Pinpoint the cell where the given text exists, returning its [x, y] midpoint coordinate. 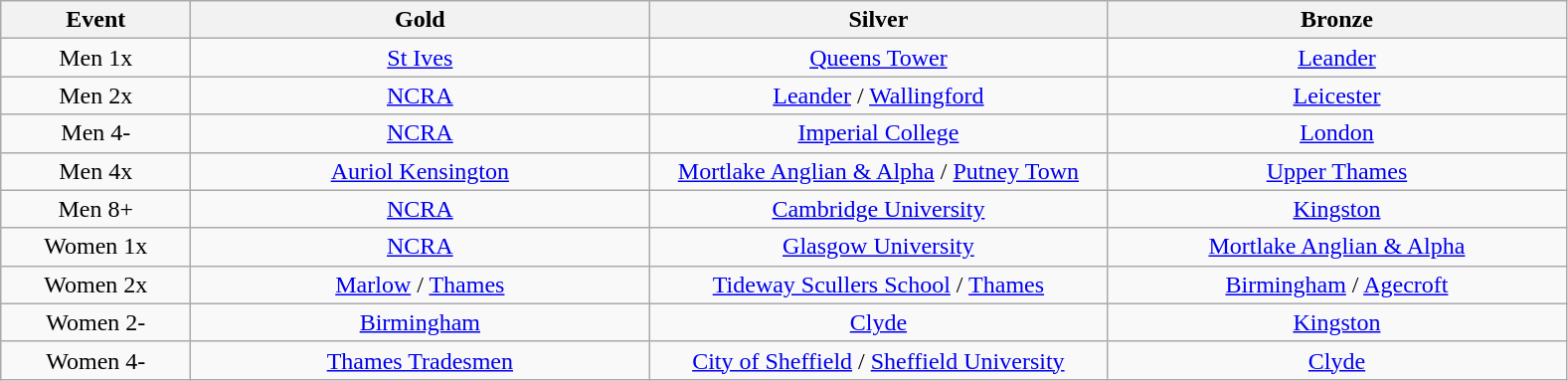
Birmingham [420, 322]
Mortlake Anglian & Alpha [1336, 247]
Men 8+ [95, 209]
Birmingham / Agecroft [1336, 285]
Cambridge University [879, 209]
Mortlake Anglian & Alpha / Putney Town [879, 171]
Women 2x [95, 285]
Gold [420, 20]
Silver [879, 20]
Women 2- [95, 322]
Event [95, 20]
Leicester [1336, 95]
Glasgow University [879, 247]
Leander [1336, 58]
Women 1x [95, 247]
Women 4- [95, 360]
Men 4- [95, 133]
Marlow / Thames [420, 285]
Men 1x [95, 58]
Upper Thames [1336, 171]
London [1336, 133]
Men 4x [95, 171]
Tideway Scullers School / Thames [879, 285]
Imperial College [879, 133]
Men 2x [95, 95]
Auriol Kensington [420, 171]
St Ives [420, 58]
Queens Tower [879, 58]
City of Sheffield / Sheffield University [879, 360]
Leander / Wallingford [879, 95]
Bronze [1336, 20]
Thames Tradesmen [420, 360]
